For the text-containing cell, return its midpoint in [X, Y] coordinate format. 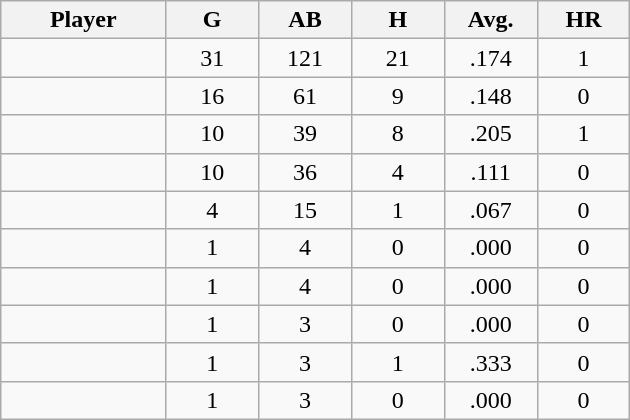
HR [584, 20]
39 [306, 134]
21 [398, 58]
G [212, 20]
36 [306, 172]
.174 [490, 58]
16 [212, 96]
AB [306, 20]
.111 [490, 172]
.205 [490, 134]
31 [212, 58]
121 [306, 58]
61 [306, 96]
9 [398, 96]
H [398, 20]
15 [306, 210]
.148 [490, 96]
Player [84, 20]
.067 [490, 210]
Avg. [490, 20]
.333 [490, 362]
8 [398, 134]
